Return the [x, y] coordinate for the center point of the cell that contains the specified text.  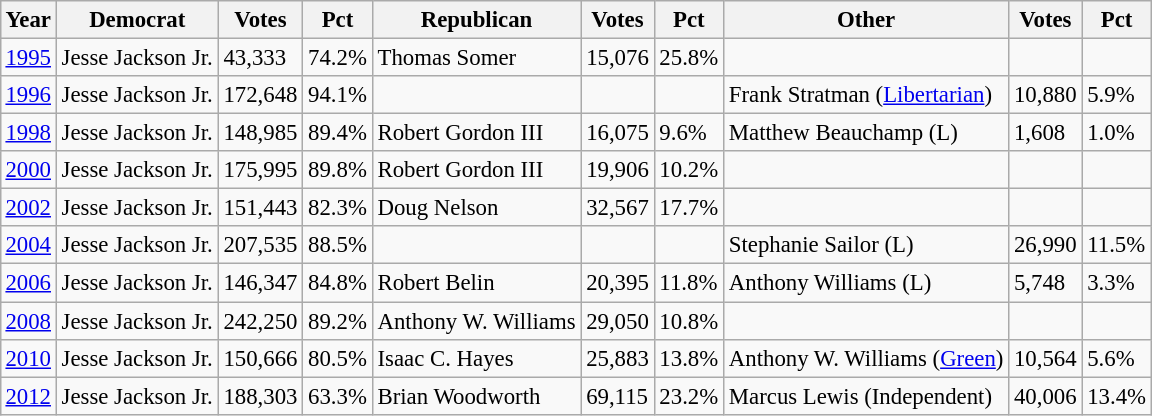
1998 [28, 133]
2012 [28, 396]
69,115 [618, 396]
13.4% [1116, 396]
175,995 [260, 170]
Robert Belin [476, 283]
151,443 [260, 208]
Democrat [137, 20]
15,076 [618, 57]
Anthony Williams (L) [866, 283]
10.8% [688, 321]
80.5% [338, 358]
188,303 [260, 396]
20,395 [618, 283]
148,985 [260, 133]
29,050 [618, 321]
2004 [28, 245]
146,347 [260, 283]
150,666 [260, 358]
Marcus Lewis (Independent) [866, 396]
88.5% [338, 245]
5.9% [1116, 95]
1995 [28, 57]
10.2% [688, 170]
Year [28, 20]
3.3% [1116, 283]
1.0% [1116, 133]
84.8% [338, 283]
Doug Nelson [476, 208]
5,748 [1046, 283]
74.2% [338, 57]
16,075 [618, 133]
1996 [28, 95]
5.6% [1116, 358]
25,883 [618, 358]
Brian Woodworth [476, 396]
Isaac C. Hayes [476, 358]
1,608 [1046, 133]
26,990 [1046, 245]
2010 [28, 358]
13.8% [688, 358]
19,906 [618, 170]
2006 [28, 283]
11.8% [688, 283]
Thomas Somer [476, 57]
25.8% [688, 57]
2002 [28, 208]
40,006 [1046, 396]
63.3% [338, 396]
82.3% [338, 208]
Frank Stratman (Libertarian) [866, 95]
9.6% [688, 133]
23.2% [688, 396]
Anthony W. Williams (Green) [866, 358]
32,567 [618, 208]
89.4% [338, 133]
242,250 [260, 321]
17.7% [688, 208]
Stephanie Sailor (L) [866, 245]
Matthew Beauchamp (L) [866, 133]
2008 [28, 321]
89.8% [338, 170]
10,564 [1046, 358]
Republican [476, 20]
Other [866, 20]
11.5% [1116, 245]
10,880 [1046, 95]
Anthony W. Williams [476, 321]
172,648 [260, 95]
207,535 [260, 245]
89.2% [338, 321]
94.1% [338, 95]
2000 [28, 170]
43,333 [260, 57]
